Extract the (x, y) coordinate from the center of the cell holding the provided text.  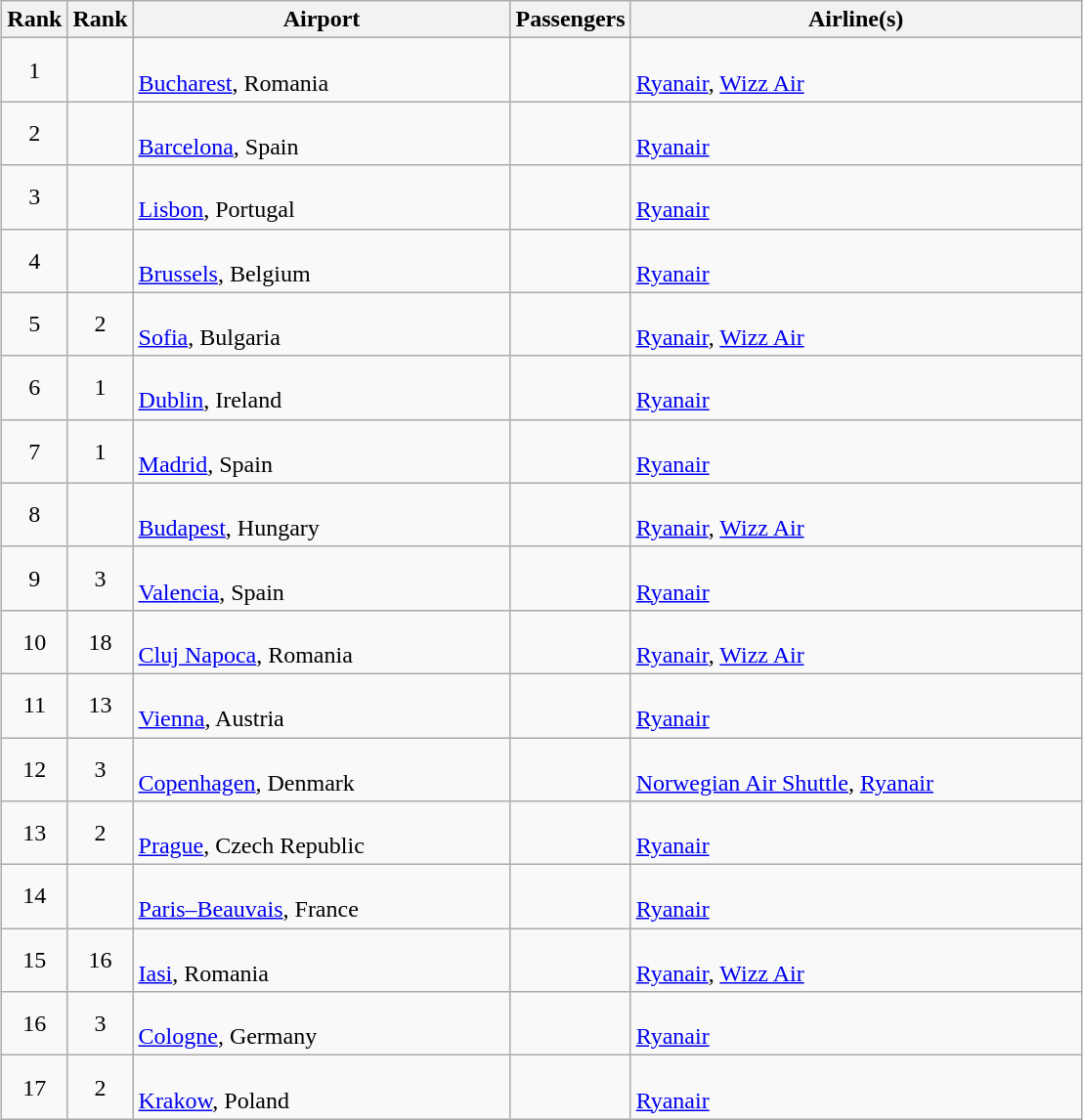
6 (35, 387)
Passengers (571, 20)
Vienna, Austria (322, 706)
15 (35, 960)
8 (35, 514)
Airline(s) (856, 20)
Bucharest, Romania (322, 70)
Norwegian Air Shuttle, Ryanair (856, 768)
18 (100, 641)
Lisbon, Portugal (322, 197)
Copenhagen, Denmark (322, 768)
Madrid, Spain (322, 452)
Cluj Napoca, Romania (322, 641)
4 (35, 260)
Dublin, Ireland (322, 387)
Valencia, Spain (322, 579)
Paris–Beauvais, France (322, 897)
Iasi, Romania (322, 960)
Barcelona, Spain (322, 133)
Cologne, Germany (322, 1024)
Airport (322, 20)
9 (35, 579)
5 (35, 324)
12 (35, 768)
14 (35, 897)
Krakow, Poland (322, 1087)
Sofia, Bulgaria (322, 324)
11 (35, 706)
Budapest, Hungary (322, 514)
17 (35, 1087)
10 (35, 641)
7 (35, 452)
Brussels, Belgium (322, 260)
Prague, Czech Republic (322, 833)
